Extract the (X, Y) coordinate from the center of the cell holding the provided text.  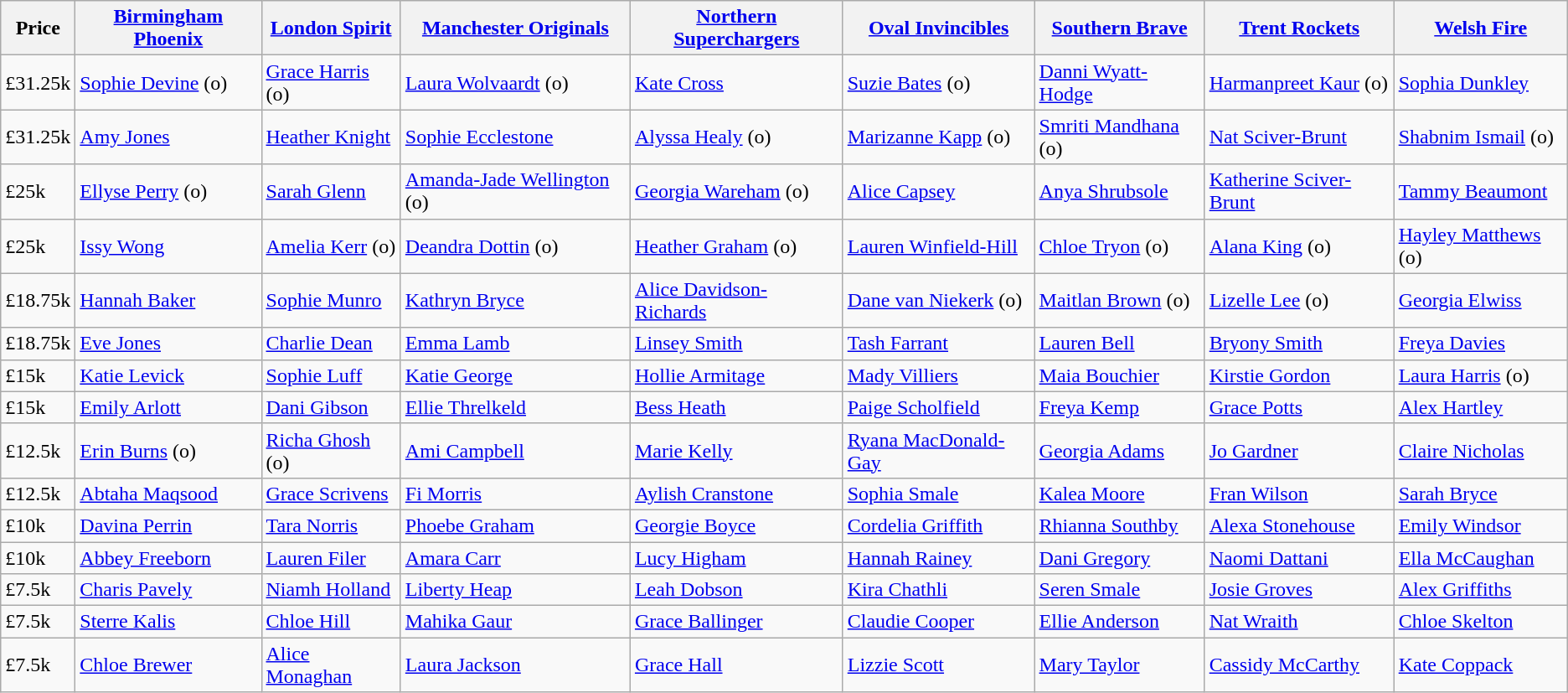
Dani Gibson (331, 407)
Trent Rockets (1299, 28)
Grace Ballinger (736, 622)
Lauren Bell (1119, 344)
Tara Norris (331, 525)
Hannah Baker (168, 300)
Suzie Bates (o) (938, 82)
Niamh Holland (331, 590)
Jo Gardner (1299, 451)
Chloe Skelton (1481, 622)
London Spirit (331, 28)
Georgia Adams (1119, 451)
Kate Cross (736, 82)
Southern Brave (1119, 28)
Ella McCaughan (1481, 557)
Kathryn Bryce (515, 300)
Welsh Fire (1481, 28)
Shabnim Ismail (o) (1481, 137)
Charlie Dean (331, 344)
Erin Burns (o) (168, 451)
Katherine Sciver-Brunt (1299, 191)
Alexa Stonehouse (1299, 525)
Ellyse Perry (o) (168, 191)
Rhianna Southby (1119, 525)
Oval Invincibles (938, 28)
Ellie Threlkeld (515, 407)
Abtaha Maqsood (168, 494)
Grace Harris (o) (331, 82)
Sophie Ecclestone (515, 137)
Alice Capsey (938, 191)
Amy Jones (168, 137)
Tash Farrant (938, 344)
Fran Wilson (1299, 494)
Ami Campbell (515, 451)
Heather Graham (o) (736, 246)
Bryony Smith (1299, 344)
Mary Taylor (1119, 665)
Issy Wong (168, 246)
Lauren Winfield-Hill (938, 246)
Naomi Dattani (1299, 557)
Kate Coppack (1481, 665)
Birmingham Phoenix (168, 28)
Sophie Luff (331, 375)
Emily Windsor (1481, 525)
Sophia Dunkley (1481, 82)
Grace Scrivens (331, 494)
Marie Kelly (736, 451)
Nat Wraith (1299, 622)
Charis Pavely (168, 590)
Northern Superchargers (736, 28)
Georgie Boyce (736, 525)
Linsey Smith (736, 344)
Grace Potts (1299, 407)
Claire Nicholas (1481, 451)
Kirstie Gordon (1299, 375)
Smriti Mandhana (o) (1119, 137)
Price (39, 28)
Sarah Bryce (1481, 494)
Anya Shrubsole (1119, 191)
Chloe Hill (331, 622)
Dane van Niekerk (o) (938, 300)
Hollie Armitage (736, 375)
Seren Smale (1119, 590)
Ellie Anderson (1119, 622)
Alex Hartley (1481, 407)
Alex Griffiths (1481, 590)
Mady Villiers (938, 375)
Alice Monaghan (331, 665)
Lizzie Scott (938, 665)
Lucy Higham (736, 557)
Deandra Dottin (o) (515, 246)
Alice Davidson-Richards (736, 300)
Tammy Beaumont (1481, 191)
Georgia Wareham (o) (736, 191)
Freya Davies (1481, 344)
Maitlan Brown (o) (1119, 300)
Chloe Brewer (168, 665)
Dani Gregory (1119, 557)
Laura Harris (o) (1481, 375)
Lizelle Lee (o) (1299, 300)
Katie George (515, 375)
Emma Lamb (515, 344)
Nat Sciver-Brunt (1299, 137)
Amanda-Jade Wellington (o) (515, 191)
Sophia Smale (938, 494)
Kalea Moore (1119, 494)
Amara Carr (515, 557)
Claudie Cooper (938, 622)
Chloe Tryon (o) (1119, 246)
Alana King (o) (1299, 246)
Amelia Kerr (o) (331, 246)
Sophie Munro (331, 300)
Sarah Glenn (331, 191)
Aylish Cranstone (736, 494)
Paige Scholfield (938, 407)
Emily Arlott (168, 407)
Josie Groves (1299, 590)
Grace Hall (736, 665)
Phoebe Graham (515, 525)
Cordelia Griffith (938, 525)
Hayley Matthews (o) (1481, 246)
Richa Ghosh (o) (331, 451)
Heather Knight (331, 137)
Abbey Freeborn (168, 557)
Kira Chathli (938, 590)
Katie Levick (168, 375)
Eve Jones (168, 344)
Sophie Devine (o) (168, 82)
Bess Heath (736, 407)
Mahika Gaur (515, 622)
Danni Wyatt-Hodge (1119, 82)
Fi Morris (515, 494)
Marizanne Kapp (o) (938, 137)
Hannah Rainey (938, 557)
Maia Bouchier (1119, 375)
Liberty Heap (515, 590)
Sterre Kalis (168, 622)
Alyssa Healy (o) (736, 137)
Harmanpreet Kaur (o) (1299, 82)
Freya Kemp (1119, 407)
Georgia Elwiss (1481, 300)
Davina Perrin (168, 525)
Lauren Filer (331, 557)
Cassidy McCarthy (1299, 665)
Laura Wolvaardt (o) (515, 82)
Manchester Originals (515, 28)
Laura Jackson (515, 665)
Ryana MacDonald-Gay (938, 451)
Leah Dobson (736, 590)
